Search for the cell housing the specified text and yield its [x, y] center coordinate. 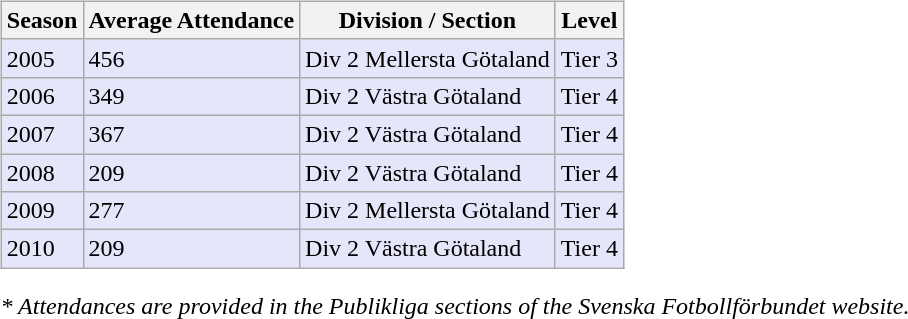
2007 [42, 134]
Division / Section [428, 20]
2005 [42, 58]
2008 [42, 173]
349 [192, 96]
367 [192, 134]
2006 [42, 96]
2009 [42, 211]
2010 [42, 249]
Tier 3 [589, 58]
Season [42, 20]
Average Attendance [192, 20]
456 [192, 58]
277 [192, 211]
Level [589, 20]
